Locate the cell with the specified text and output its (X, Y) center coordinate. 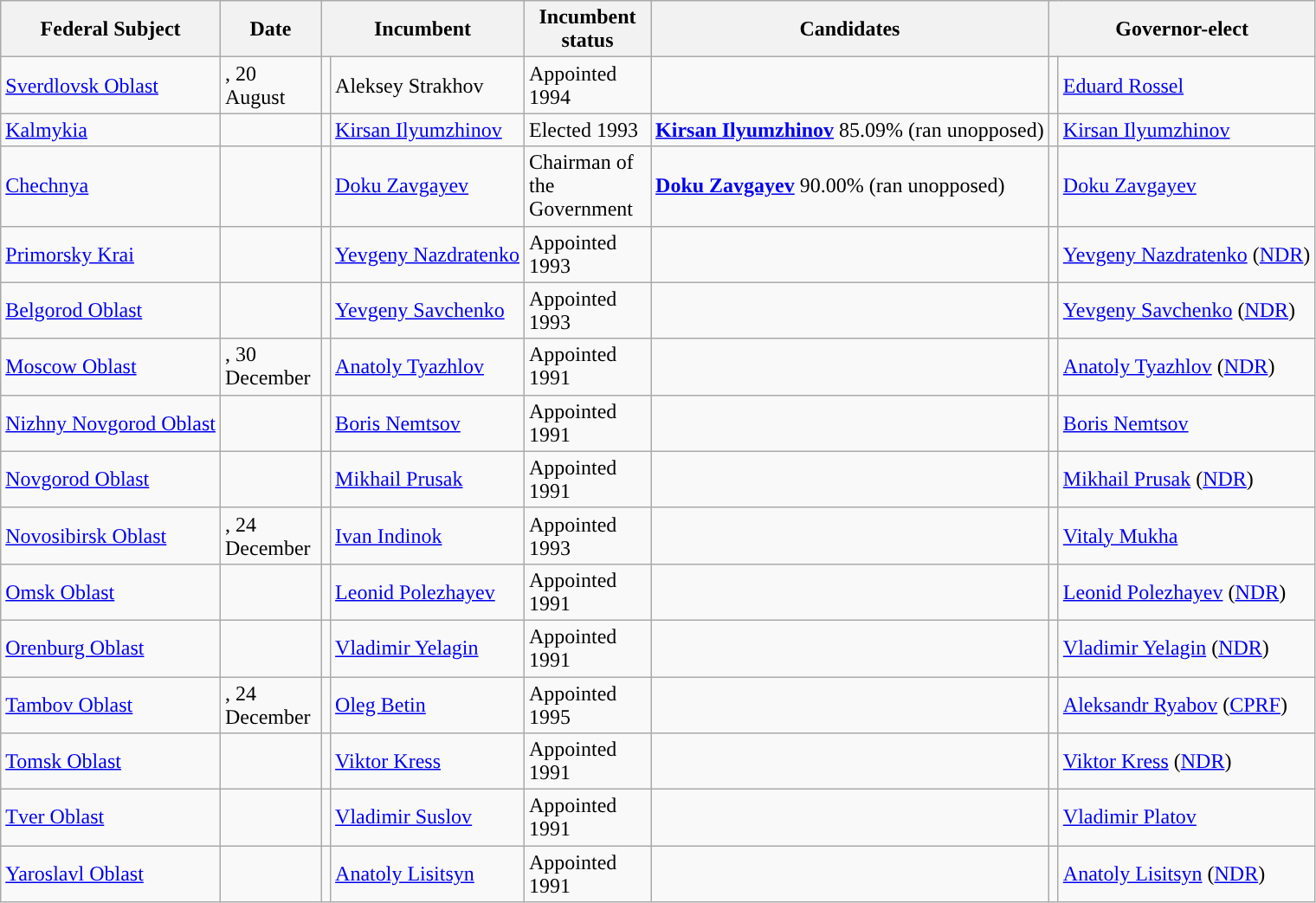
Appointed 1994 (587, 85)
Tambov Oblast (111, 705)
Tver Oblast (111, 817)
Eduard Rossel (1186, 85)
Date (270, 29)
Kalmykia (111, 130)
Sverdlovsk Oblast (111, 85)
Leonid Polezhayev (NDR) (1186, 592)
Yevgeny Savchenko (NDR) (1186, 310)
Tomsk Oblast (111, 762)
Nizhny Novgorod Oblast (111, 422)
Moscow Oblast (111, 367)
Elected 1993 (587, 130)
Anatoly Lisitsyn (428, 874)
Belgorod Oblast (111, 310)
Candidates (850, 29)
Chairman of the Government (587, 186)
Orenburg Oblast (111, 648)
Leonid Polezhayev (428, 592)
Kirsan Ilyumzhinov 85.09% (ran unopposed) (850, 130)
Doku Zavgayev 90.00% (ran unopposed) (850, 186)
Federal Subject (111, 29)
Anatoly Lisitsyn (NDR) (1186, 874)
Novgorod Oblast (111, 480)
Mikhail Prusak (NDR) (1186, 480)
Oleg Betin (428, 705)
, 30 December (270, 367)
Yevgeny Nazdratenko (NDR) (1186, 255)
Vladimir Yelagin (NDR) (1186, 648)
Vladimir Platov (1186, 817)
Incumbent (423, 29)
Anatoly Tyazhlov (428, 367)
Vladimir Yelagin (428, 648)
Vitaly Mukha (1186, 535)
Yevgeny Savchenko (428, 310)
Novosibirsk Oblast (111, 535)
Yevgeny Nazdratenko (428, 255)
Governor-elect (1182, 29)
Chechnya (111, 186)
Vladimir Suslov (428, 817)
Appointed 1995 (587, 705)
Aleksandr Ryabov (CPRF) (1186, 705)
Primorsky Krai (111, 255)
Anatoly Tyazhlov (NDR) (1186, 367)
Yaroslavl Oblast (111, 874)
Incumbent status (587, 29)
Mikhail Prusak (428, 480)
Aleksey Strakhov (428, 85)
Omsk Oblast (111, 592)
Viktor Kress (NDR) (1186, 762)
Ivan Indinok (428, 535)
, 20 August (270, 85)
Viktor Kress (428, 762)
